Scan for the cell matching the given text and deliver its [x, y] coordinate at center. 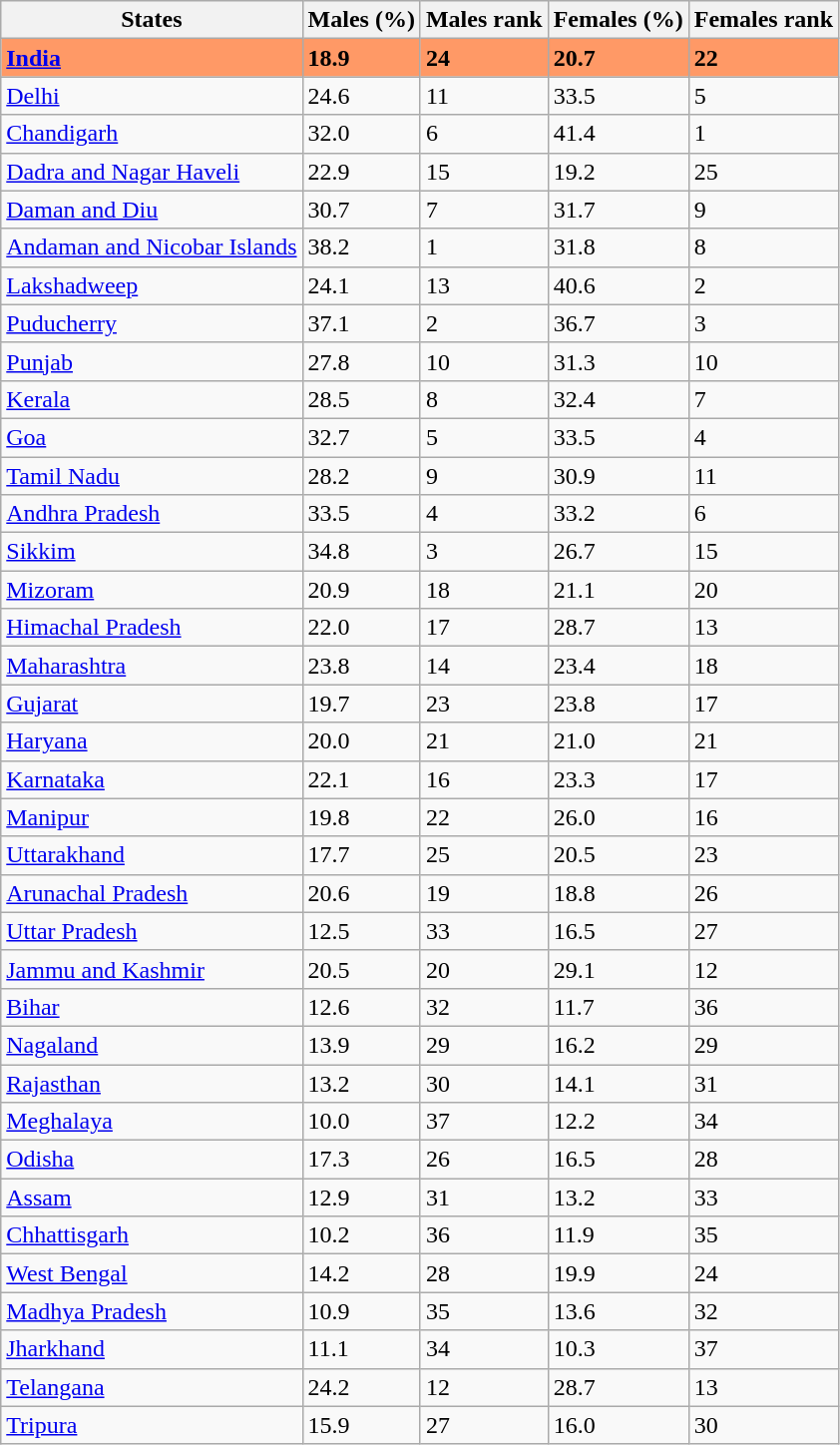
22.9 [361, 172]
Madhya Pradesh [152, 1311]
20.7 [619, 58]
12.5 [361, 931]
23.4 [619, 666]
28.2 [361, 476]
22.0 [361, 628]
12.9 [361, 1198]
Chhattisgarh [152, 1235]
32.4 [619, 399]
19.8 [361, 817]
10.3 [619, 1349]
Tripura [152, 1425]
10.9 [361, 1311]
Daman and Diu [152, 210]
Dadra and Nagar Haveli [152, 172]
40.6 [619, 285]
Meghalaya [152, 1122]
19.7 [361, 704]
Karnataka [152, 779]
Odisha [152, 1160]
Mizoram [152, 590]
36.7 [619, 323]
20.9 [361, 590]
19.2 [619, 172]
Himachal Pradesh [152, 628]
16.0 [619, 1425]
10.2 [361, 1235]
10.0 [361, 1122]
32.0 [361, 134]
14 [484, 666]
18.9 [361, 58]
14.2 [361, 1273]
Males (%) [361, 20]
States [152, 20]
Chandigarh [152, 134]
16.2 [619, 1045]
31.8 [619, 247]
18.8 [619, 893]
Uttarakhand [152, 855]
26.7 [619, 552]
Arunachal Pradesh [152, 893]
Females (%) [619, 20]
30.9 [619, 476]
Haryana [152, 741]
34.8 [361, 552]
Andhra Pradesh [152, 514]
31.7 [619, 210]
11.7 [619, 1007]
14.1 [619, 1083]
11.9 [619, 1235]
27.8 [361, 361]
Jammu and Kashmir [152, 969]
26.0 [619, 817]
Delhi [152, 96]
Tamil Nadu [152, 476]
Goa [152, 437]
12.6 [361, 1007]
21.0 [619, 741]
13.9 [361, 1045]
24.6 [361, 96]
Kerala [152, 399]
Gujarat [152, 704]
Manipur [152, 817]
Rajasthan [152, 1083]
Telangana [152, 1387]
24.2 [361, 1387]
Nagaland [152, 1045]
41.4 [619, 134]
21.1 [619, 590]
17.3 [361, 1160]
19.9 [619, 1273]
Lakshadweep [152, 285]
15.9 [361, 1425]
17.7 [361, 855]
23.3 [619, 779]
20.0 [361, 741]
29.1 [619, 969]
32.7 [361, 437]
22.1 [361, 779]
Sikkim [152, 552]
Females rank [763, 20]
33.2 [619, 514]
Males rank [484, 20]
12.2 [619, 1122]
11.1 [361, 1349]
Bihar [152, 1007]
Maharashtra [152, 666]
38.2 [361, 247]
Punjab [152, 361]
Andaman and Nicobar Islands [152, 247]
Puducherry [152, 323]
West Bengal [152, 1273]
Uttar Pradesh [152, 931]
20.6 [361, 893]
19 [484, 893]
37.1 [361, 323]
India [152, 58]
31.3 [619, 361]
Assam [152, 1198]
30.7 [361, 210]
Jharkhand [152, 1349]
13.6 [619, 1311]
24.1 [361, 285]
28.5 [361, 399]
